Output the [X, Y] coordinate of the center of the cell containing the given text.  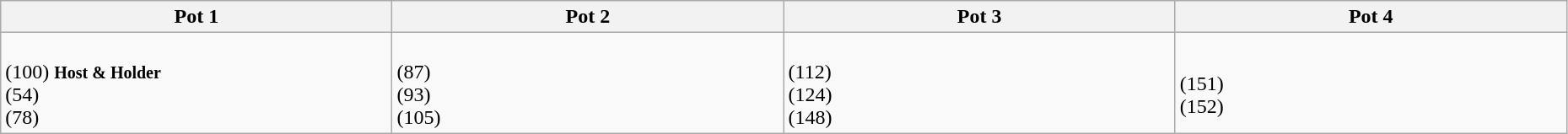
Pot 1 [197, 17]
(151) (152) [1371, 83]
Pot 3 [979, 17]
Pot 2 [588, 17]
(112) (124) (148) [979, 83]
(100) Host & Holder (54) (78) [197, 83]
(87) (93) (105) [588, 83]
Pot 4 [1371, 17]
